Find where the given text appears and provide that cell's center as [X, Y] coordinate. 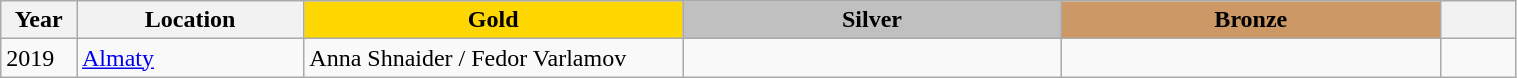
Anna Shnaider / Fedor Varlamov [494, 58]
Gold [494, 20]
Silver [872, 20]
Almaty [190, 58]
Bronze [1250, 20]
Location [190, 20]
Year [39, 20]
2019 [39, 58]
